Find where the given text appears and provide that cell's center as [x, y] coordinate. 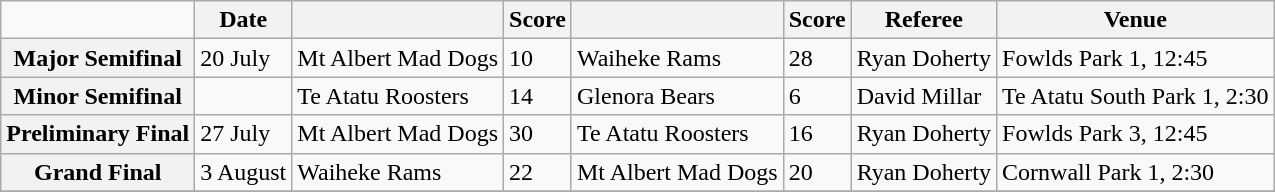
27 July [244, 134]
Glenora Bears [677, 96]
Te Atatu South Park 1, 2:30 [1136, 96]
14 [538, 96]
28 [817, 58]
David Millar [924, 96]
Fowlds Park 3, 12:45 [1136, 134]
Cornwall Park 1, 2:30 [1136, 172]
20 [817, 172]
Minor Semifinal [98, 96]
Referee [924, 20]
22 [538, 172]
16 [817, 134]
20 July [244, 58]
Preliminary Final [98, 134]
3 August [244, 172]
Grand Final [98, 172]
Fowlds Park 1, 12:45 [1136, 58]
Date [244, 20]
Major Semifinal [98, 58]
10 [538, 58]
6 [817, 96]
30 [538, 134]
Venue [1136, 20]
